Determine the [x, y] coordinate at the center of the cell enclosing the given text.  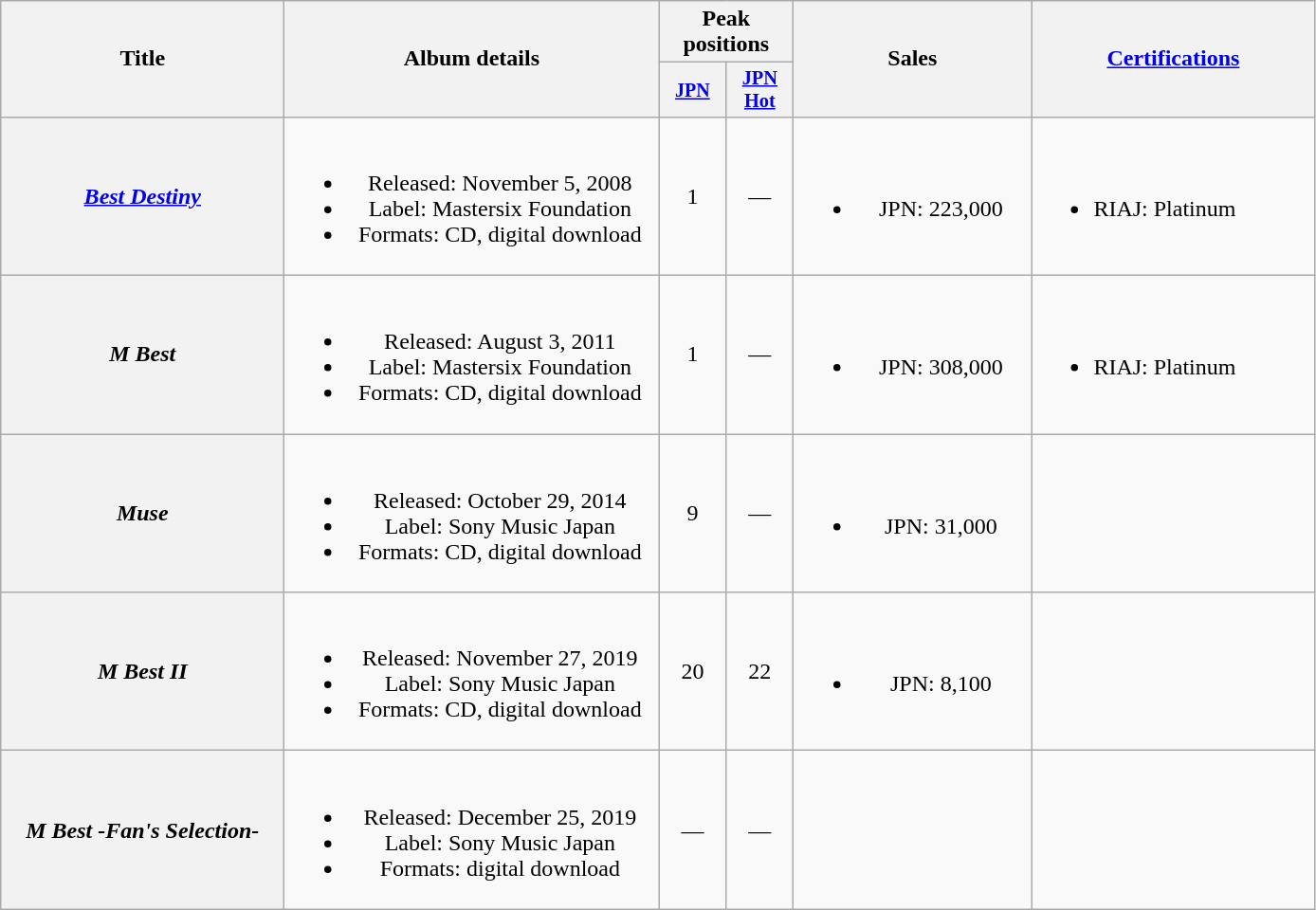
JPN: 308,000 [912, 355]
22 [760, 671]
M Best [142, 355]
M Best -Fan's Selection- [142, 830]
JPN [692, 90]
Released: December 25, 2019Label: Sony Music JapanFormats: digital download [472, 830]
Muse [142, 514]
Title [142, 59]
JPN: 8,100 [912, 671]
JPNHot [760, 90]
9 [692, 514]
Released: November 5, 2008Label: Mastersix FoundationFormats: CD, digital download [472, 195]
Peak positions [726, 32]
JPN: 31,000 [912, 514]
Released: November 27, 2019Label: Sony Music JapanFormats: CD, digital download [472, 671]
Sales [912, 59]
20 [692, 671]
M Best II [142, 671]
Best Destiny [142, 195]
Released: October 29, 2014Label: Sony Music JapanFormats: CD, digital download [472, 514]
JPN: 223,000 [912, 195]
Album details [472, 59]
Certifications [1174, 59]
Released: August 3, 2011Label: Mastersix FoundationFormats: CD, digital download [472, 355]
